Search for the cell housing the specified text and yield its (x, y) center coordinate. 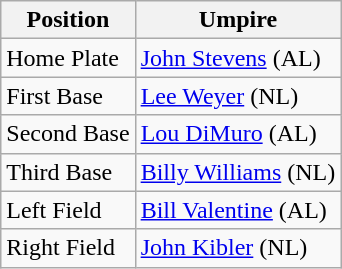
Umpire (238, 20)
Third Base (68, 172)
Bill Valentine (AL) (238, 210)
Lou DiMuro (AL) (238, 134)
John Stevens (AL) (238, 58)
Left Field (68, 210)
Right Field (68, 248)
Second Base (68, 134)
Position (68, 20)
Lee Weyer (NL) (238, 96)
First Base (68, 96)
John Kibler (NL) (238, 248)
Billy Williams (NL) (238, 172)
Home Plate (68, 58)
